Output the [x, y] coordinate of the center of the cell containing the given text.  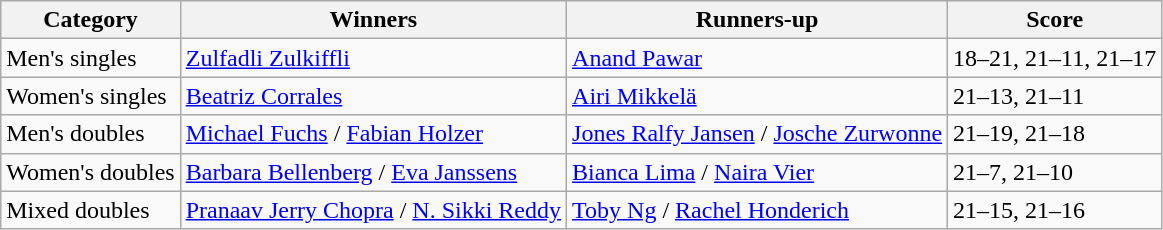
21–7, 21–10 [1055, 172]
Women's doubles [90, 172]
Runners-up [758, 20]
Mixed doubles [90, 210]
Barbara Bellenberg / Eva Janssens [373, 172]
Women's singles [90, 96]
Winners [373, 20]
Jones Ralfy Jansen / Josche Zurwonne [758, 134]
Michael Fuchs / Fabian Holzer [373, 134]
Bianca Lima / Naira Vier [758, 172]
Score [1055, 20]
Anand Pawar [758, 58]
18–21, 21–11, 21–17 [1055, 58]
Pranaav Jerry Chopra / N. Sikki Reddy [373, 210]
Zulfadli Zulkiffli [373, 58]
21–13, 21–11 [1055, 96]
Airi Mikkelä [758, 96]
Men's doubles [90, 134]
Category [90, 20]
Toby Ng / Rachel Honderich [758, 210]
Men's singles [90, 58]
21–19, 21–18 [1055, 134]
Beatriz Corrales [373, 96]
21–15, 21–16 [1055, 210]
